Find where the given text appears and provide that cell's center as [X, Y] coordinate. 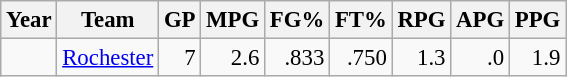
Rochester [108, 58]
Team [108, 20]
MPG [233, 20]
1.3 [422, 58]
GP [180, 20]
PPG [537, 20]
1.9 [537, 58]
Year [29, 20]
APG [480, 20]
FG% [298, 20]
7 [180, 58]
FT% [362, 20]
.0 [480, 58]
.750 [362, 58]
RPG [422, 20]
.833 [298, 58]
2.6 [233, 58]
